Detect which cell encompasses the target text, then output its (x, y) center coordinate. 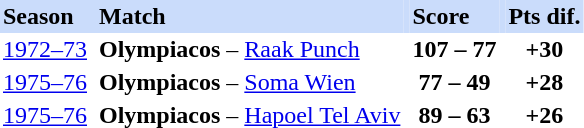
Score (454, 16)
1975–76 (45, 82)
1972–73 (45, 50)
77 – 49 (454, 82)
Olympiacos – Soma Wien (250, 82)
+28 (544, 82)
107 – 77 (454, 50)
+30 (544, 50)
Pts dif. (544, 16)
Match (250, 16)
Season (45, 16)
Olympiacos – Raak Punch (250, 50)
